Detect which cell encompasses the target text, then output its (x, y) center coordinate. 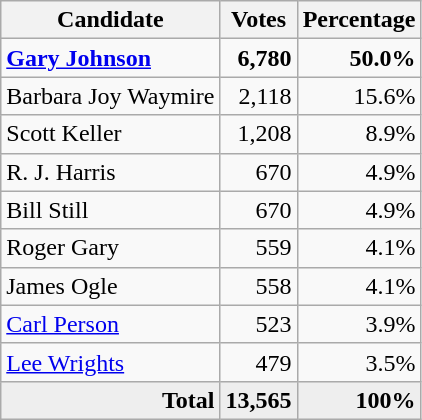
1,208 (258, 134)
Total (110, 400)
100% (359, 400)
13,565 (258, 400)
Lee Wrights (110, 362)
Barbara Joy Waymire (110, 96)
Gary Johnson (110, 58)
Scott Keller (110, 134)
479 (258, 362)
2,118 (258, 96)
Percentage (359, 20)
8.9% (359, 134)
3.9% (359, 324)
15.6% (359, 96)
Roger Gary (110, 248)
558 (258, 286)
523 (258, 324)
Bill Still (110, 210)
Votes (258, 20)
559 (258, 248)
James Ogle (110, 286)
Candidate (110, 20)
50.0% (359, 58)
6,780 (258, 58)
R. J. Harris (110, 172)
Carl Person (110, 324)
3.5% (359, 362)
